Find where the given text appears and provide that cell's center as (X, Y) coordinate. 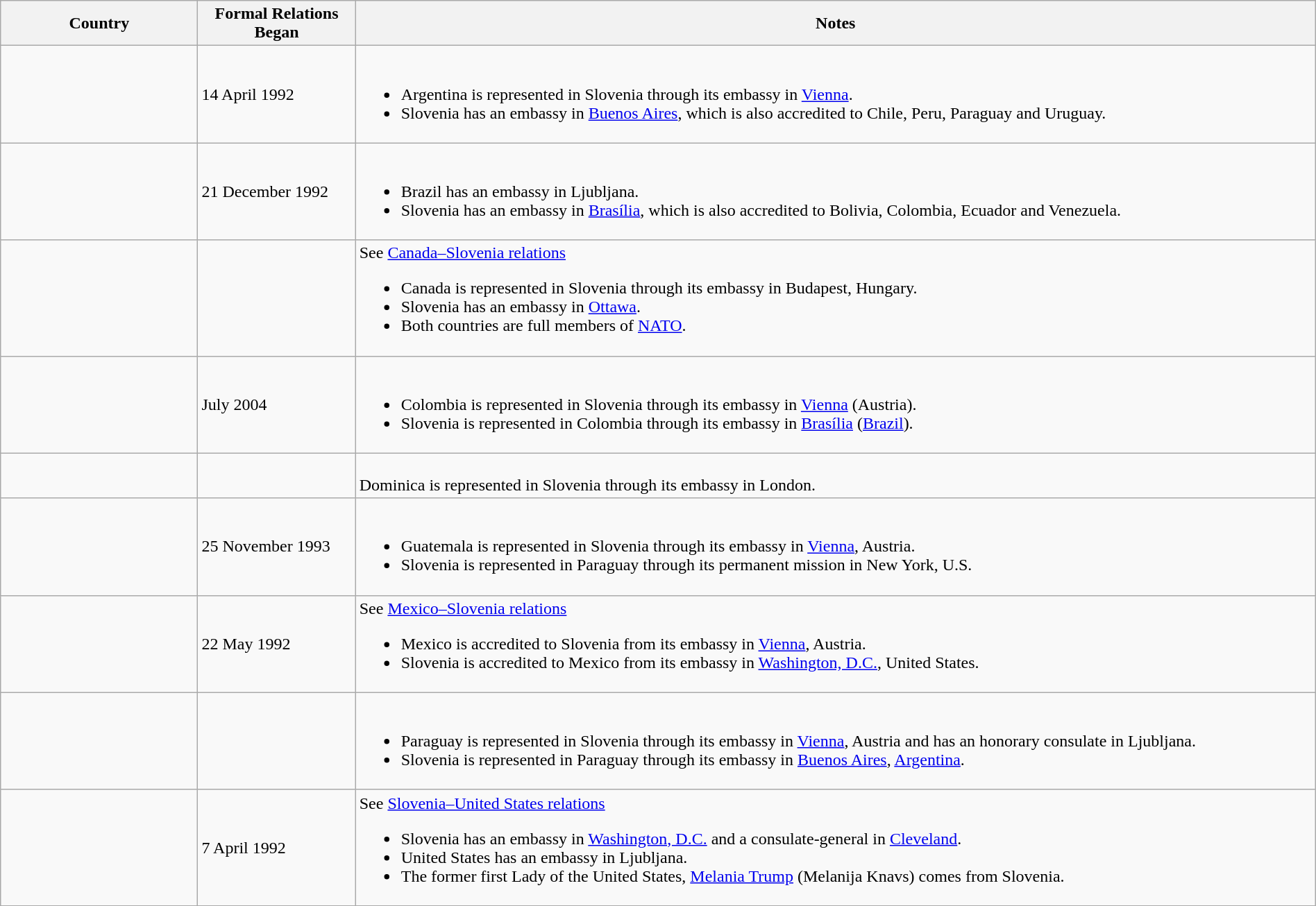
21 December 1992 (276, 191)
14 April 1992 (276, 94)
Brazil has an embassy in Ljubljana.Slovenia has an embassy in Brasília, which is also accredited to Bolivia, Colombia, Ecuador and Venezuela. (836, 191)
Country (99, 24)
22 May 1992 (276, 644)
7 April 1992 (276, 848)
Dominica is represented in Slovenia through its embassy in London. (836, 476)
Notes (836, 24)
25 November 1993 (276, 547)
Formal Relations Began (276, 24)
July 2004 (276, 404)
